For the text-containing cell, return its midpoint in (x, y) coordinate format. 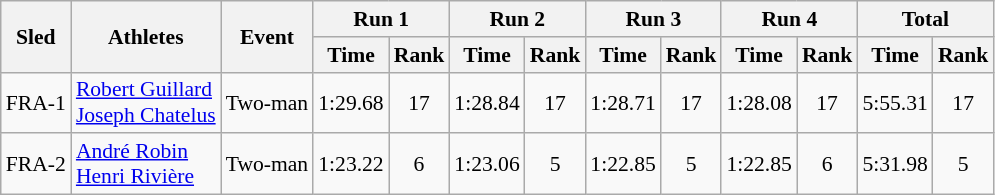
Run 3 (653, 19)
Athletes (146, 36)
Total (925, 19)
1:28.71 (622, 102)
André RobinHenri Rivière (146, 164)
Event (268, 36)
1:28.84 (486, 102)
FRA-2 (36, 164)
Run 4 (789, 19)
Run 1 (381, 19)
1:28.08 (758, 102)
Sled (36, 36)
5:31.98 (894, 164)
1:23.06 (486, 164)
Run 2 (517, 19)
5:55.31 (894, 102)
1:23.22 (350, 164)
1:29.68 (350, 102)
Robert GuillardJoseph Chatelus (146, 102)
FRA-1 (36, 102)
